Detect which cell encompasses the target text, then output its (X, Y) center coordinate. 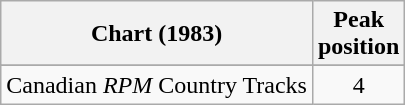
Peakposition (358, 34)
Chart (1983) (157, 34)
Canadian RPM Country Tracks (157, 85)
4 (358, 85)
